Return the [X, Y] coordinate for the center point of the cell that contains the specified text.  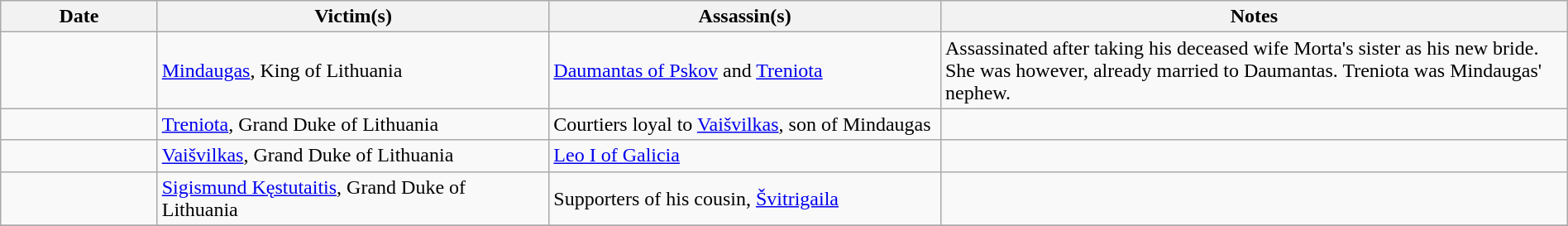
Supporters of his cousin, Švitrigaila [745, 199]
Leo I of Galicia [745, 156]
Treniota, Grand Duke of Lithuania [353, 124]
Assassin(s) [745, 17]
Notes [1254, 17]
Mindaugas, King of Lithuania [353, 70]
Courtiers loyal to Vaišvilkas, son of Mindaugas [745, 124]
Sigismund Kęstutaitis, Grand Duke of Lithuania [353, 199]
Daumantas of Pskov and Treniota [745, 70]
Date [79, 17]
Vaišvilkas, Grand Duke of Lithuania [353, 156]
Victim(s) [353, 17]
